Detect which cell encompasses the target text, then output its [X, Y] center coordinate. 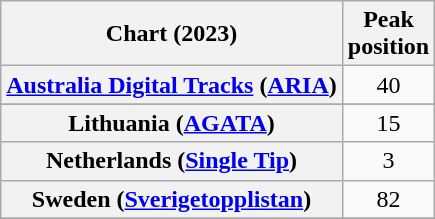
Australia Digital Tracks (ARIA) [172, 85]
Chart (2023) [172, 34]
Lithuania (AGATA) [172, 123]
Peakposition [388, 34]
15 [388, 123]
Sweden (Sverigetopplistan) [172, 199]
Netherlands (Single Tip) [172, 161]
3 [388, 161]
40 [388, 85]
82 [388, 199]
